From the cell containing the given text, extract its center point as (X, Y) coordinate. 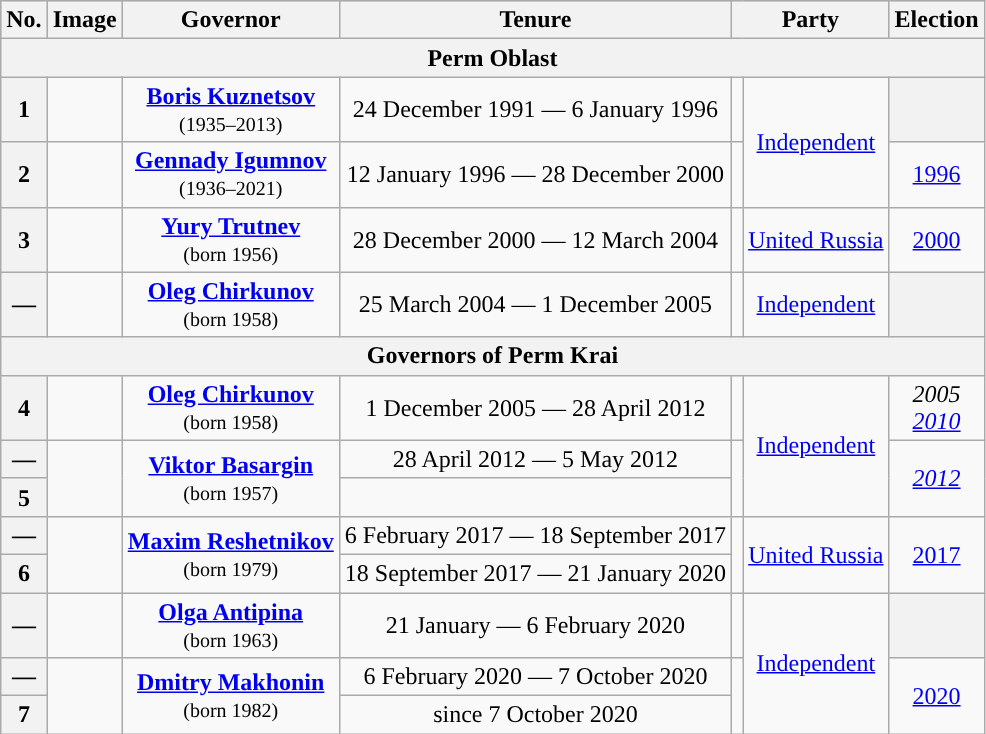
28 December 2000 — 12 March 2004 (535, 240)
28 April 2012 — 5 May 2012 (535, 459)
Party (810, 20)
1 (24, 110)
Perm Oblast (492, 58)
Gennady Igumnov(1936–2021) (230, 174)
25 March 2004 — 1 December 2005 (535, 304)
Tenure (535, 20)
2020 (936, 696)
4 (24, 408)
2 (24, 174)
24 December 1991 — 6 January 1996 (535, 110)
2000 (936, 240)
Governors of Perm Krai (492, 356)
1996 (936, 174)
Dmitry Makhonin(born 1982) (230, 696)
6 (24, 573)
1 December 2005 — 28 April 2012 (535, 408)
18 September 2017 — 21 January 2020 (535, 573)
20052010 (936, 408)
Yury Trutnev(born 1956) (230, 240)
Governor (230, 20)
No. (24, 20)
Image (84, 20)
since 7 October 2020 (535, 715)
Olga Antipina(born 1963) (230, 624)
3 (24, 240)
2012 (936, 478)
7 (24, 715)
21 January — 6 February 2020 (535, 624)
5 (24, 497)
6 February 2020 — 7 October 2020 (535, 677)
Election (936, 20)
6 February 2017 — 18 September 2017 (535, 535)
Maxim Reshetnikov(born 1979) (230, 554)
2017 (936, 554)
12 January 1996 — 28 December 2000 (535, 174)
Boris Kuznetsov(1935–2013) (230, 110)
Viktor Basargin(born 1957) (230, 478)
